Return the (x, y) coordinate for the center point of the cell that contains the specified text.  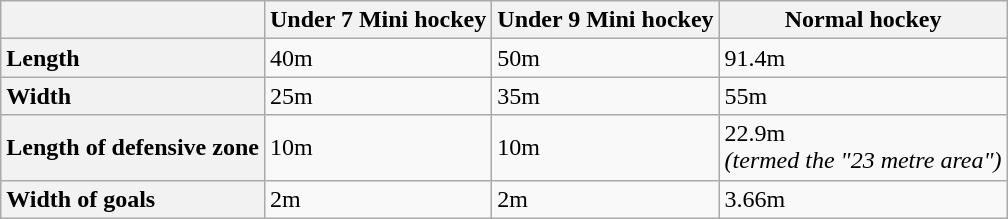
55m (863, 96)
35m (606, 96)
22.9m(termed the "23 metre area") (863, 148)
Width of goals (133, 199)
Width (133, 96)
Length of defensive zone (133, 148)
Under 7 Mini hockey (378, 20)
Under 9 Mini hockey (606, 20)
25m (378, 96)
50m (606, 58)
91.4m (863, 58)
3.66m (863, 199)
Normal hockey (863, 20)
40m (378, 58)
Length (133, 58)
